Extract the (X, Y) coordinate from the center of the cell holding the provided text.  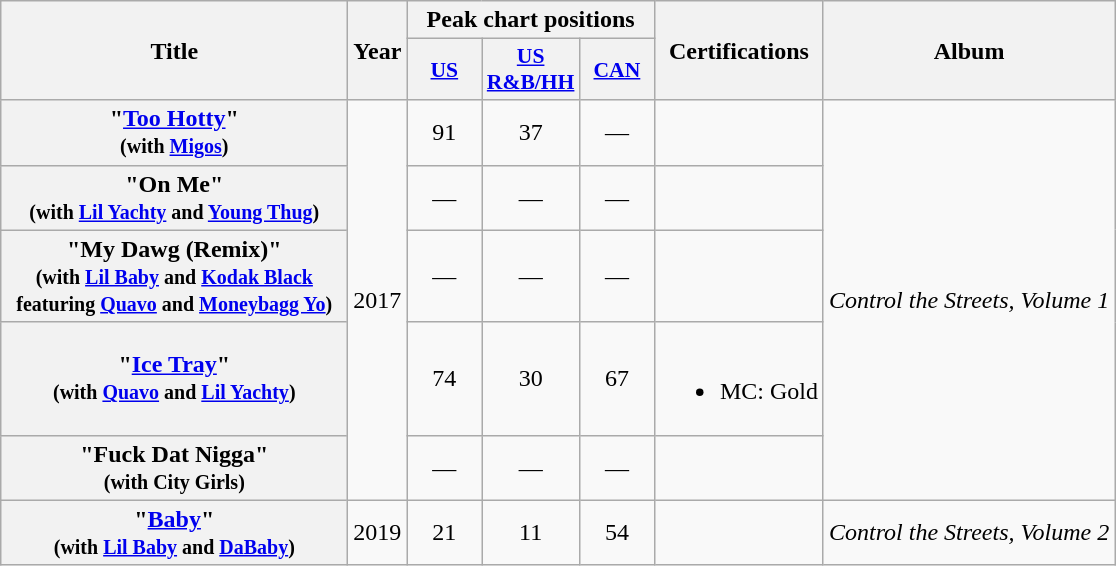
Control the Streets, Volume 2 (968, 532)
Peak chart positions (531, 20)
"Ice Tray"(with Quavo and Lil Yachty) (174, 378)
Year (378, 50)
"Baby"(with Lil Baby and DaBaby) (174, 532)
Certifications (738, 50)
2019 (378, 532)
"Too Hotty"(with Migos) (174, 132)
CAN (616, 70)
MC: Gold (738, 378)
"Fuck Dat Nigga" (with City Girls) (174, 468)
2017 (378, 300)
30 (531, 378)
37 (531, 132)
USR&B/HH (531, 70)
"On Me"(with Lil Yachty and Young Thug) (174, 198)
Control the Streets, Volume 1 (968, 300)
"My Dawg (Remix)"(with Lil Baby and Kodak Black featuring Quavo and Moneybagg Yo) (174, 276)
91 (444, 132)
Title (174, 50)
54 (616, 532)
74 (444, 378)
Album (968, 50)
21 (444, 532)
67 (616, 378)
US (444, 70)
11 (531, 532)
